From the cell containing the given text, extract its center point as [x, y] coordinate. 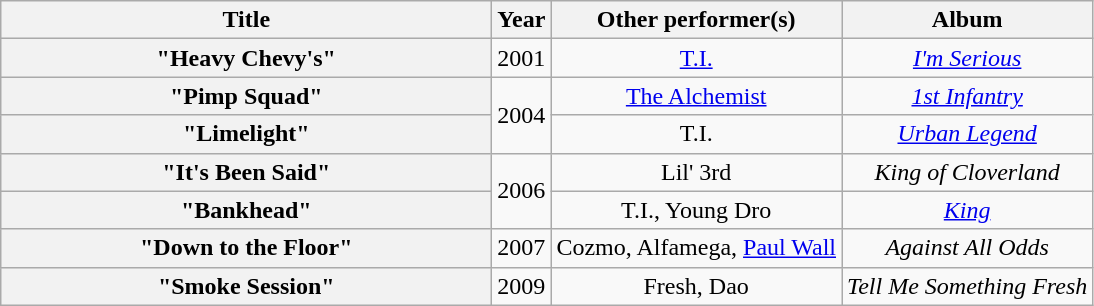
King of Cloverland [968, 172]
Cozmo, Alfamega, Paul Wall [696, 248]
"Pimp Squad" [246, 96]
2009 [522, 286]
Urban Legend [968, 134]
King [968, 210]
Lil' 3rd [696, 172]
2007 [522, 248]
Tell Me Something Fresh [968, 286]
2006 [522, 191]
Album [968, 20]
"Bankhead" [246, 210]
Other performer(s) [696, 20]
2004 [522, 115]
I'm Serious [968, 58]
2001 [522, 58]
1st Infantry [968, 96]
The Alchemist [696, 96]
Title [246, 20]
"It's Been Said" [246, 172]
T.I., Young Dro [696, 210]
"Limelight" [246, 134]
Year [522, 20]
Fresh, Dao [696, 286]
"Down to the Floor" [246, 248]
"Smoke Session" [246, 286]
Against All Odds [968, 248]
"Heavy Chevy's" [246, 58]
